Determine the [X, Y] coordinate at the center of the cell enclosing the given text.  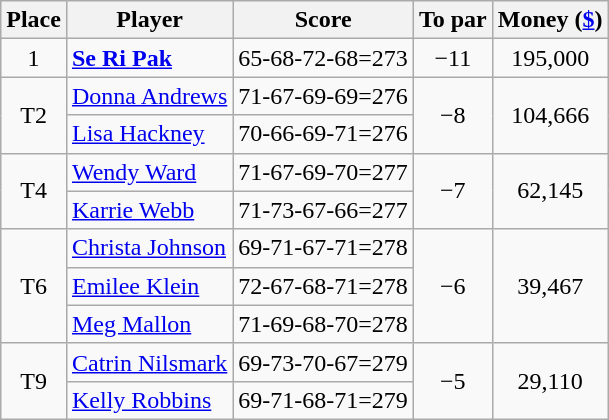
Score [324, 20]
65-68-72-68=273 [324, 58]
−11 [452, 58]
Wendy Ward [149, 172]
Donna Andrews [149, 96]
T4 [34, 191]
69-71-68-71=279 [324, 400]
195,000 [550, 58]
Place [34, 20]
104,666 [550, 115]
29,110 [550, 381]
62,145 [550, 191]
69-71-67-71=278 [324, 248]
71-69-68-70=278 [324, 324]
−7 [452, 191]
T9 [34, 381]
−5 [452, 381]
Se Ri Pak [149, 58]
Meg Mallon [149, 324]
T6 [34, 286]
Emilee Klein [149, 286]
Lisa Hackney [149, 134]
Player [149, 20]
Karrie Webb [149, 210]
Money ($) [550, 20]
39,467 [550, 286]
T2 [34, 115]
70-66-69-71=276 [324, 134]
72-67-68-71=278 [324, 286]
71-67-69-70=277 [324, 172]
Christa Johnson [149, 248]
71-73-67-66=277 [324, 210]
71-67-69-69=276 [324, 96]
Kelly Robbins [149, 400]
Catrin Nilsmark [149, 362]
To par [452, 20]
−8 [452, 115]
69-73-70-67=279 [324, 362]
−6 [452, 286]
1 [34, 58]
